Provide the (X, Y) coordinate of the cell's center where the given text is located.  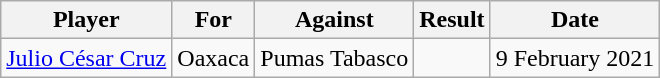
For (214, 20)
Oaxaca (214, 58)
Against (334, 20)
9 February 2021 (575, 58)
Julio César Cruz (86, 58)
Date (575, 20)
Pumas Tabasco (334, 58)
Result (452, 20)
Player (86, 20)
